Identify which cell holds the provided text, then report its [x, y] central coordinate. 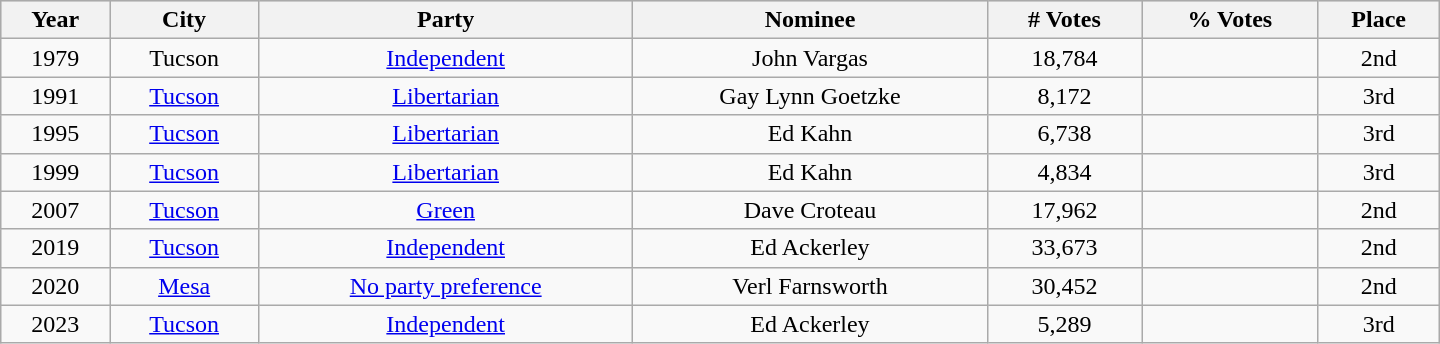
18,784 [1064, 58]
Place [1378, 20]
33,673 [1064, 248]
Gay Lynn Goetzke [810, 96]
Dave Croteau [810, 210]
1999 [56, 172]
Verl Farnsworth [810, 286]
1995 [56, 134]
Year [56, 20]
8,172 [1064, 96]
# Votes [1064, 20]
Green [446, 210]
No party preference [446, 286]
Mesa [184, 286]
1979 [56, 58]
4,834 [1064, 172]
2007 [56, 210]
6,738 [1064, 134]
30,452 [1064, 286]
17,962 [1064, 210]
% Votes [1230, 20]
Party [446, 20]
1991 [56, 96]
5,289 [1064, 324]
City [184, 20]
2019 [56, 248]
2020 [56, 286]
John Vargas [810, 58]
Nominee [810, 20]
2023 [56, 324]
